Return [x, y] of the center of cell containing provided text 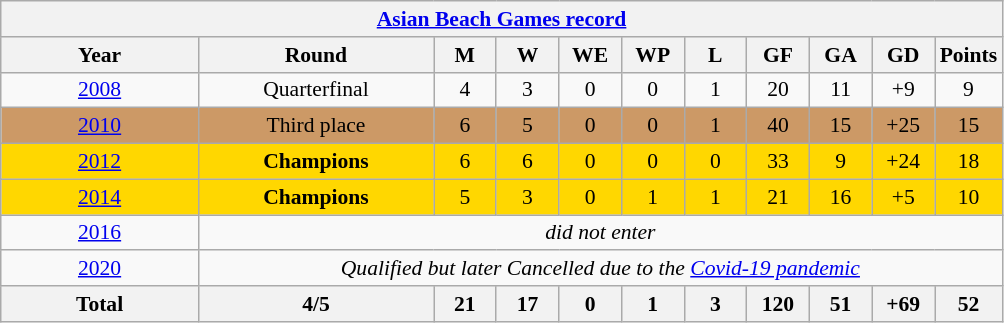
L [716, 55]
18 [968, 162]
2016 [100, 233]
10 [968, 197]
16 [840, 197]
2012 [100, 162]
GA [840, 55]
Round [316, 55]
33 [778, 162]
4 [466, 90]
Quarterfinal [316, 90]
2014 [100, 197]
52 [968, 304]
did not enter [600, 233]
20 [778, 90]
Year [100, 55]
51 [840, 304]
+69 [904, 304]
40 [778, 126]
2020 [100, 269]
M [466, 55]
Third place [316, 126]
W [528, 55]
GF [778, 55]
+9 [904, 90]
+5 [904, 197]
Total [100, 304]
120 [778, 304]
+25 [904, 126]
WP [652, 55]
11 [840, 90]
17 [528, 304]
WE [590, 55]
2010 [100, 126]
Asian Beach Games record [502, 19]
Qualified but later Cancelled due to the Covid-19 pandemic [600, 269]
4/5 [316, 304]
+24 [904, 162]
GD [904, 55]
2008 [100, 90]
Points [968, 55]
